From the cell containing the given text, extract its center point as (x, y) coordinate. 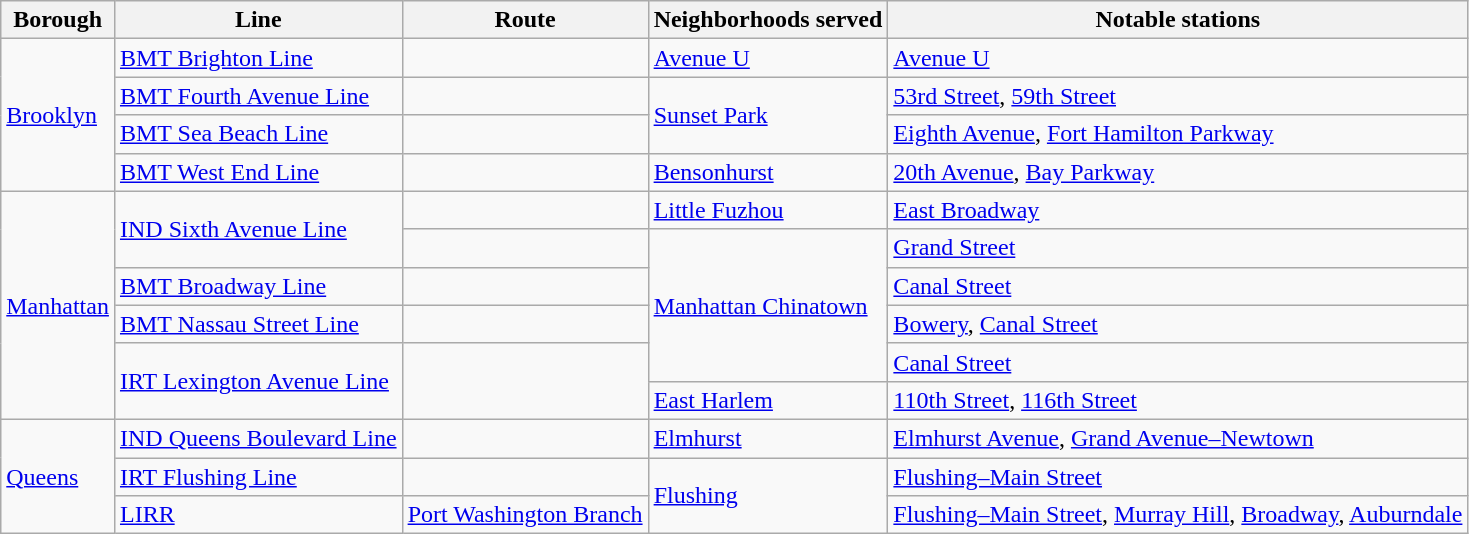
BMT Sea Beach Line (258, 134)
BMT Brighton Line (258, 58)
Bowery, Canal Street (1178, 324)
Borough (58, 20)
Flushing–Main Street (1178, 477)
Neighborhoods served (768, 20)
BMT West End Line (258, 172)
Manhattan Chinatown (768, 305)
53rd Street, 59th Street (1178, 96)
Port Washington Branch (525, 515)
Flushing (768, 496)
BMT Fourth Avenue Line (258, 96)
Elmhurst Avenue, Grand Avenue–Newtown (1178, 438)
Notable stations (1178, 20)
Grand Street (1178, 248)
LIRR (258, 515)
IND Sixth Avenue Line (258, 229)
Eighth Avenue, Fort Hamilton Parkway (1178, 134)
East Broadway (1178, 210)
IRT Lexington Avenue Line (258, 381)
20th Avenue, Bay Parkway (1178, 172)
IND Queens Boulevard Line (258, 438)
Route (525, 20)
Bensonhurst (768, 172)
Elmhurst (768, 438)
Manhattan (58, 305)
110th Street, 116th Street (1178, 400)
Brooklyn (58, 115)
Queens (58, 476)
Little Fuzhou (768, 210)
IRT Flushing Line (258, 477)
Flushing–Main Street, Murray Hill, Broadway, Auburndale (1178, 515)
Line (258, 20)
Sunset Park (768, 115)
East Harlem (768, 400)
BMT Broadway Line (258, 286)
BMT Nassau Street Line (258, 324)
